Extract the [X, Y] coordinate from the center of the cell holding the provided text.  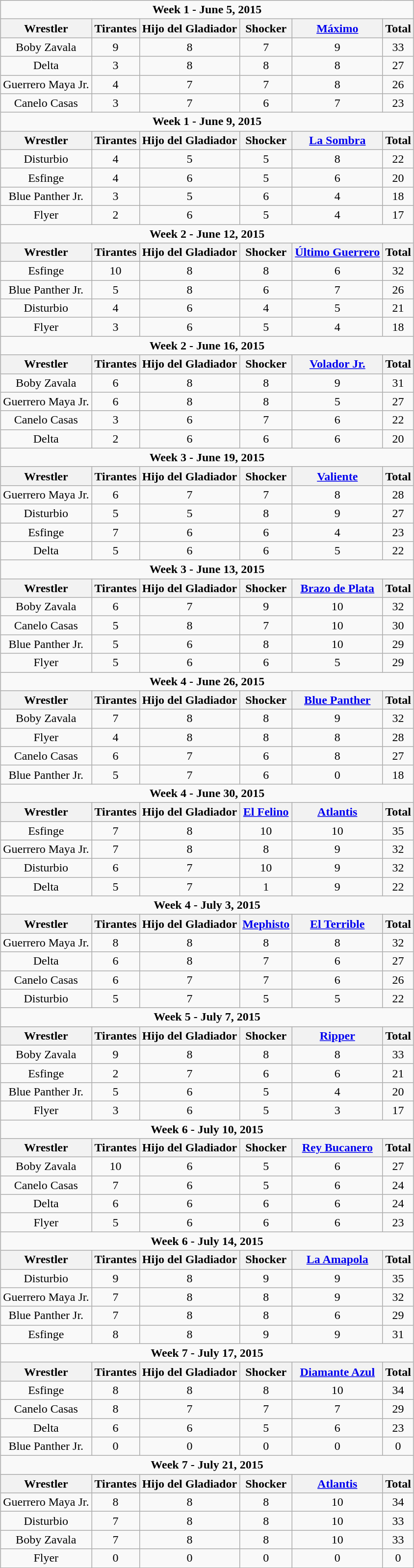
1 [266, 887]
Week 1 - June 5, 2015 [207, 10]
Week 6 - July 14, 2015 [207, 1241]
Brazo de Plata [337, 588]
Week 4 - June 30, 2015 [207, 793]
Volador Jr. [337, 364]
La Amapola [337, 1260]
Week 6 - July 10, 2015 [207, 1129]
30 [398, 625]
Último Guerrero [337, 252]
Rey Bucanero [337, 1148]
Blue Panther [337, 700]
La Sombra [337, 140]
Diamante Azul [337, 1371]
Week 4 - June 26, 2015 [207, 681]
Week 5 - July 7, 2015 [207, 1017]
Week 2 - June 16, 2015 [207, 346]
Week 3 - June 19, 2015 [207, 457]
El Terrible [337, 924]
Week 4 - July 3, 2015 [207, 905]
Máximo [337, 28]
Valiente [337, 476]
Ripper [337, 1036]
Mephisto [266, 924]
Week 2 - June 12, 2015 [207, 234]
Week 7 - July 21, 2015 [207, 1465]
Week 1 - June 9, 2015 [207, 122]
El Felino [266, 812]
Week 3 - June 13, 2015 [207, 570]
Week 7 - July 17, 2015 [207, 1353]
